For the text-containing cell, return its midpoint in [X, Y] coordinate format. 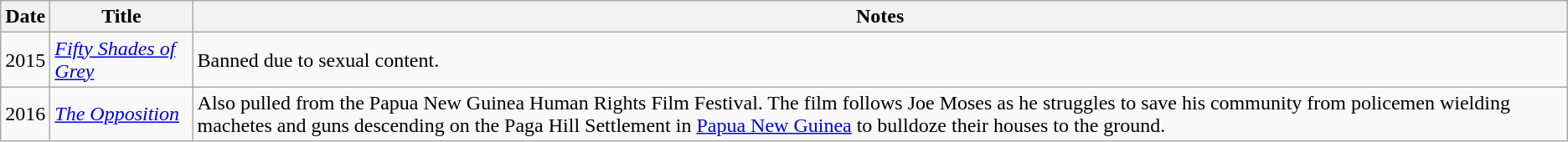
Notes [879, 17]
Date [25, 17]
The Opposition [121, 114]
Title [121, 17]
Fifty Shades of Grey [121, 60]
2016 [25, 114]
Banned due to sexual content. [879, 60]
2015 [25, 60]
